Extract the [X, Y] coordinate from the center of the cell holding the provided text.  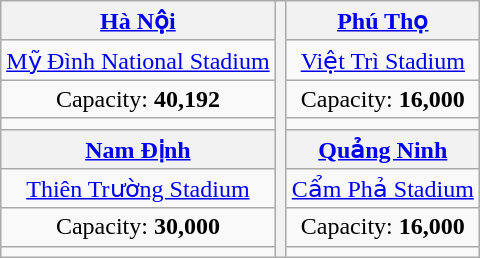
Việt Trì Stadium [382, 60]
Cẩm Phả Stadium [382, 189]
Phú Thọ [382, 21]
Capacity: 30,000 [138, 227]
Capacity: 40,192 [138, 99]
Hà Nội [138, 21]
Mỹ Đình National Stadium [138, 60]
Nam Định [138, 149]
Thiên Trường Stadium [138, 189]
Quảng Ninh [382, 149]
